From the cell containing the given text, extract its center point as [x, y] coordinate. 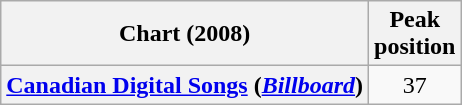
Canadian Digital Songs (Billboard) [185, 85]
37 [415, 85]
Peakposition [415, 34]
Chart (2008) [185, 34]
